Return (x, y) of the center of cell containing provided text 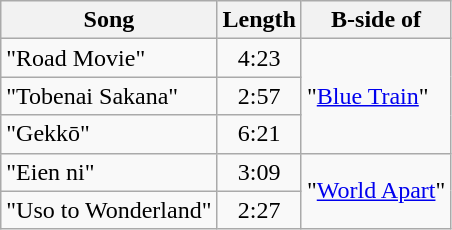
Song (109, 20)
"Uso to Wonderland" (109, 210)
"Blue Train" (376, 96)
6:21 (259, 134)
3:09 (259, 172)
B-side of (376, 20)
"World Apart" (376, 191)
4:23 (259, 58)
"Tobenai Sakana" (109, 96)
Length (259, 20)
"Eien ni" (109, 172)
"Gekkō" (109, 134)
2:27 (259, 210)
"Road Movie" (109, 58)
2:57 (259, 96)
